For the text-containing cell, return its midpoint in [x, y] coordinate format. 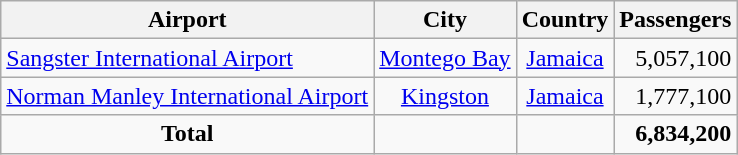
Kingston [445, 96]
Passengers [676, 20]
6,834,200 [676, 134]
5,057,100 [676, 58]
Total [188, 134]
Country [565, 20]
Sangster International Airport [188, 58]
1,777,100 [676, 96]
City [445, 20]
Airport [188, 20]
Norman Manley International Airport [188, 96]
Montego Bay [445, 58]
